Find where the given text appears and provide that cell's center as [x, y] coordinate. 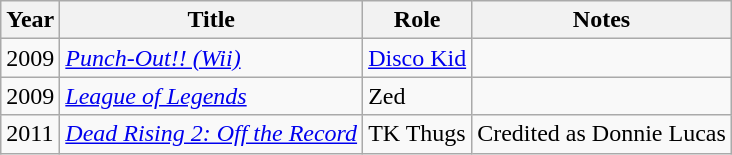
Title [212, 20]
Punch-Out!! (Wii) [212, 58]
Dead Rising 2: Off the Record [212, 134]
League of Legends [212, 96]
TK Thugs [418, 134]
Year [30, 20]
Credited as Donnie Lucas [602, 134]
Notes [602, 20]
2011 [30, 134]
Zed [418, 96]
Role [418, 20]
Disco Kid [418, 58]
